Output the [X, Y] coordinate of the center of the cell containing the given text.  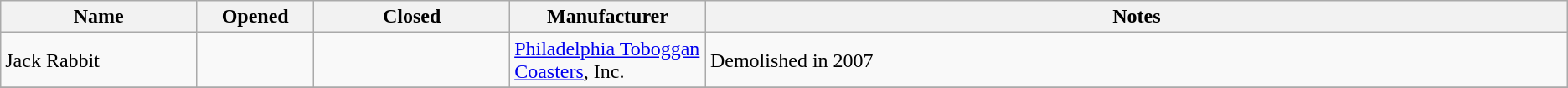
Name [99, 17]
Jack Rabbit [99, 60]
Manufacturer [608, 17]
Closed [412, 17]
Demolished in 2007 [1136, 60]
Notes [1136, 17]
Opened [255, 17]
Philadelphia Toboggan Coasters, Inc. [608, 60]
